Find where the given text appears and provide that cell's center as [x, y] coordinate. 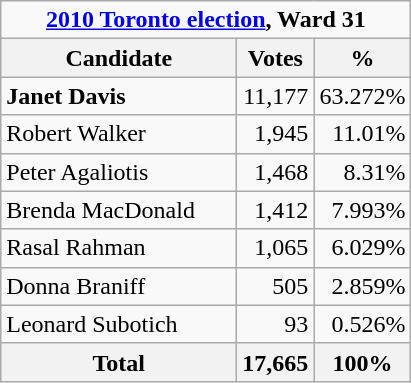
Leonard Subotich [119, 324]
100% [362, 362]
93 [276, 324]
Rasal Rahman [119, 248]
6.029% [362, 248]
Total [119, 362]
2010 Toronto election, Ward 31 [206, 20]
Votes [276, 58]
Janet Davis [119, 96]
11.01% [362, 134]
7.993% [362, 210]
8.31% [362, 172]
Robert Walker [119, 134]
% [362, 58]
Peter Agaliotis [119, 172]
11,177 [276, 96]
Candidate [119, 58]
1,412 [276, 210]
505 [276, 286]
63.272% [362, 96]
1,945 [276, 134]
1,468 [276, 172]
17,665 [276, 362]
Brenda MacDonald [119, 210]
1,065 [276, 248]
2.859% [362, 286]
Donna Braniff [119, 286]
0.526% [362, 324]
